Search for the cell housing the specified text and yield its [X, Y] center coordinate. 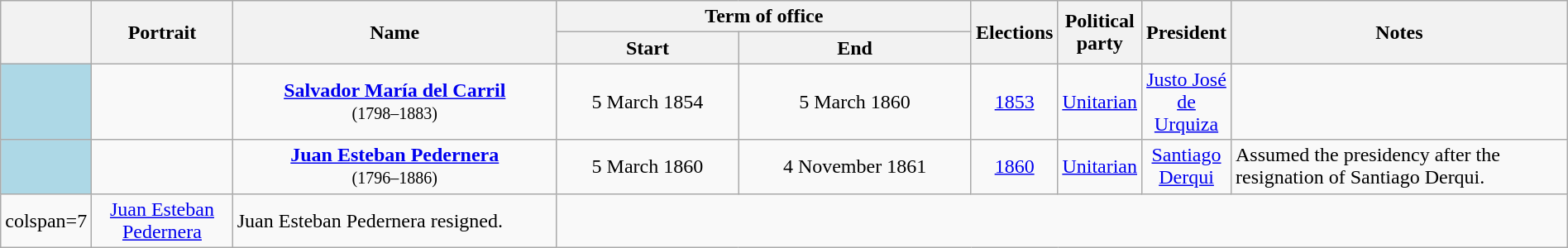
Start [647, 48]
Name [394, 32]
Assumed the presidency after the resignation of Santiago Derqui. [1399, 167]
Juan Esteban Pedernera(1796–1886) [394, 167]
1853 [1014, 102]
Juan Esteban Pedernera resigned. [394, 220]
Salvador María del Carril(1798–1883) [394, 102]
President [1187, 32]
End [855, 48]
1860 [1014, 167]
5 March 1854 [647, 102]
Term of office [764, 17]
colspan=7 [46, 220]
Santiago Derqui [1187, 167]
Portrait [162, 32]
Politicalparty [1100, 32]
Justo José de Urquiza [1187, 102]
4 November 1861 [855, 167]
Elections [1014, 32]
Notes [1399, 32]
Juan Esteban Pedernera [162, 220]
